Locate the cell with the specified text and output its [X, Y] center coordinate. 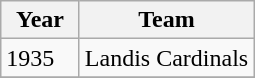
Year [40, 20]
1935 [40, 58]
Team [166, 20]
Landis Cardinals [166, 58]
